Return (X, Y) of the center of cell containing provided text 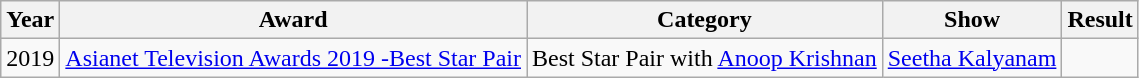
Show (972, 20)
Year (30, 20)
Category (704, 20)
2019 (30, 58)
Result (1100, 20)
Seetha Kalyanam (972, 58)
Best Star Pair with Anoop Krishnan (704, 58)
Asianet Television Awards 2019 -Best Star Pair (294, 58)
Award (294, 20)
